From the cell containing the given text, extract its center point as (x, y) coordinate. 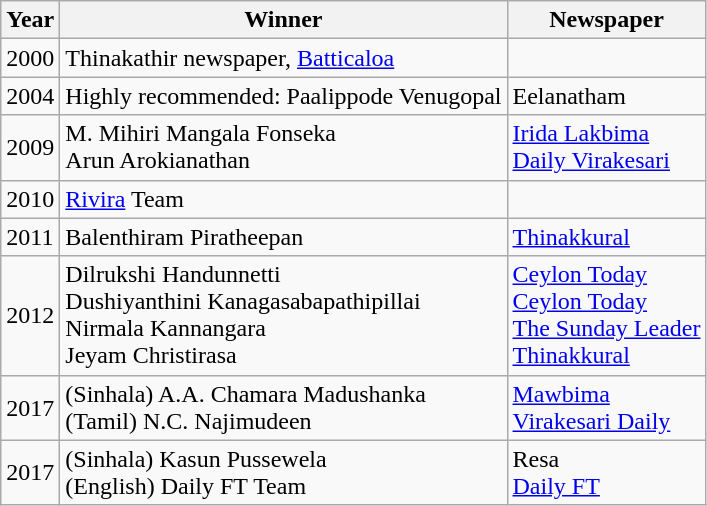
2011 (30, 237)
Dilrukshi HandunnettiDushiyanthini KanagasabapathipillaiNirmala KannangaraJeyam Christirasa (284, 316)
ResaDaily FT (606, 472)
Thinakathir newspaper, Batticaloa (284, 58)
Winner (284, 20)
MawbimaVirakesari Daily (606, 408)
(Sinhala) A.A. Chamara Madushanka(Tamil) N.C. Najimudeen (284, 408)
2004 (30, 96)
Balenthiram Piratheepan (284, 237)
Ceylon TodayCeylon TodayThe Sunday LeaderThinakkural (606, 316)
Highly recommended: Paalippode Venugopal (284, 96)
(Sinhala) Kasun Pussewela(English) Daily FT Team (284, 472)
Eelanatham (606, 96)
2010 (30, 199)
Newspaper (606, 20)
2009 (30, 148)
Year (30, 20)
Rivira Team (284, 199)
M. Mihiri Mangala FonsekaArun Arokianathan (284, 148)
2000 (30, 58)
Thinakkural (606, 237)
2012 (30, 316)
Irida LakbimaDaily Virakesari (606, 148)
